Output the (X, Y) coordinate of the center of the cell containing the given text.  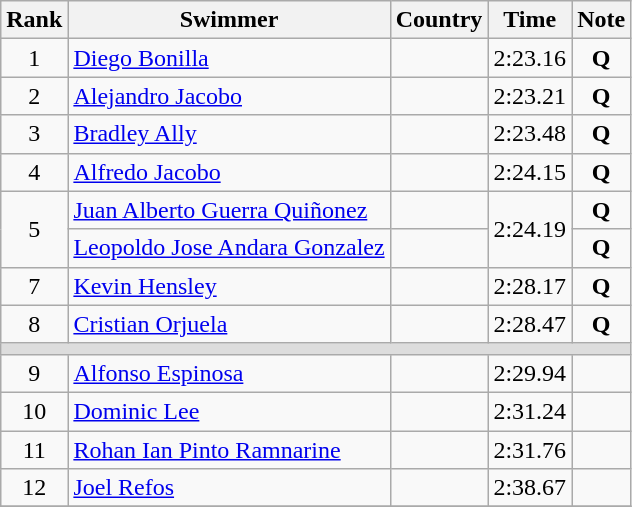
Alejandro Jacobo (229, 96)
8 (34, 324)
2:28.17 (530, 286)
Alfonso Espinosa (229, 373)
5 (34, 229)
2:31.76 (530, 449)
Leopoldo Jose Andara Gonzalez (229, 248)
1 (34, 58)
2:24.19 (530, 229)
2:24.15 (530, 172)
2:38.67 (530, 488)
Dominic Lee (229, 411)
Note (602, 20)
12 (34, 488)
Joel Refos (229, 488)
Country (439, 20)
Cristian Orjuela (229, 324)
2:23.48 (530, 134)
2:23.21 (530, 96)
9 (34, 373)
7 (34, 286)
2:31.24 (530, 411)
3 (34, 134)
4 (34, 172)
11 (34, 449)
Time (530, 20)
10 (34, 411)
2:28.47 (530, 324)
Rohan Ian Pinto Ramnarine (229, 449)
2:23.16 (530, 58)
Bradley Ally (229, 134)
2:29.94 (530, 373)
Kevin Hensley (229, 286)
2 (34, 96)
Rank (34, 20)
Swimmer (229, 20)
Alfredo Jacobo (229, 172)
Diego Bonilla (229, 58)
Juan Alberto Guerra Quiñonez (229, 210)
